Identify which cell holds the provided text, then report its (x, y) central coordinate. 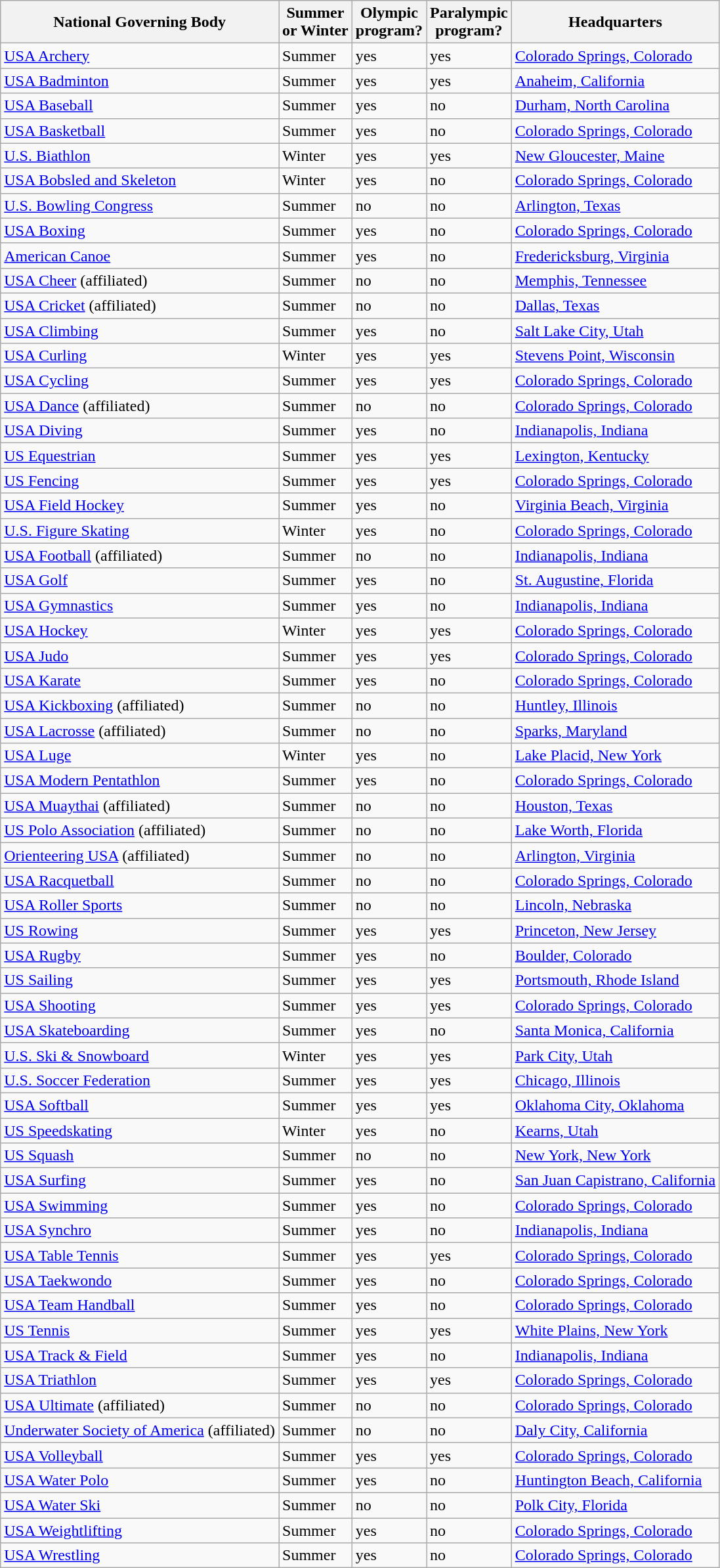
USA Track & Field (140, 1355)
USA Swimming (140, 1206)
Daly City, California (615, 1430)
Polk City, Florida (615, 1505)
USA Gymnastics (140, 605)
USA Triathlon (140, 1380)
Anaheim, California (615, 81)
National Governing Body (140, 22)
Durham, North Carolina (615, 106)
USA Taekwondo (140, 1280)
Olympic program? (389, 22)
USA Cricket (affiliated) (140, 305)
Memphis, Tennessee (615, 280)
USA Football (affiliated) (140, 555)
USA Luge (140, 756)
Lincoln, Nebraska (615, 905)
Huntington Beach, California (615, 1480)
Houston, Texas (615, 806)
US Equestrian (140, 456)
US Sailing (140, 980)
USA Shooting (140, 1005)
USA Curling (140, 356)
USA Boxing (140, 230)
USA Judo (140, 655)
US Rowing (140, 930)
Headquarters (615, 22)
USA Weightlifting (140, 1531)
Chicago, Illinois (615, 1080)
USA Racquetball (140, 881)
US Polo Association (affiliated) (140, 831)
USA Climbing (140, 330)
Dallas, Texas (615, 305)
USA Roller Sports (140, 905)
Lake Worth, Florida (615, 831)
Huntley, Illinois (615, 705)
USA Karate (140, 680)
USA Skateboarding (140, 1030)
Santa Monica, California (615, 1030)
USA Synchro (140, 1230)
U.S. Bowling Congress (140, 206)
New Gloucester, Maine (615, 156)
Paralympic program? (469, 22)
Kearns, Utah (615, 1130)
USA Surfing (140, 1181)
Virginia Beach, Virginia (615, 506)
USA Muaythai (affiliated) (140, 806)
USA Dance (affiliated) (140, 406)
USA Hockey (140, 630)
Underwater Society of America (affiliated) (140, 1430)
US Speedskating (140, 1130)
USA Golf (140, 580)
USA Badminton (140, 81)
USA Baseball (140, 106)
Portsmouth, Rhode Island (615, 980)
Stevens Point, Wisconsin (615, 356)
USA Ultimate (affiliated) (140, 1405)
US Tennis (140, 1330)
USA Volleyball (140, 1455)
Arlington, Virginia (615, 856)
USA Water Polo (140, 1480)
U.S. Ski & Snowboard (140, 1055)
Salt Lake City, Utah (615, 330)
US Fencing (140, 481)
USA Softball (140, 1105)
USA Archery (140, 56)
Fredericksburg, Virginia (615, 255)
Oklahoma City, Oklahoma (615, 1105)
USA Field Hockey (140, 506)
USA Bobsled and Skeleton (140, 181)
U.S. Soccer Federation (140, 1080)
U.S. Figure Skating (140, 531)
Boulder, Colorado (615, 955)
USA Diving (140, 431)
Summer or Winter (316, 22)
USA Wrestling (140, 1556)
Princeton, New Jersey (615, 930)
Park City, Utah (615, 1055)
New York, New York (615, 1156)
White Plains, New York (615, 1330)
Lake Placid, New York (615, 756)
USA Basketball (140, 131)
San Juan Capistrano, California (615, 1181)
USA Table Tennis (140, 1255)
Sparks, Maryland (615, 731)
Lexington, Kentucky (615, 456)
USA Rugby (140, 955)
U.S. Biathlon (140, 156)
USA Lacrosse (affiliated) (140, 731)
American Canoe (140, 255)
US Squash (140, 1156)
USA Modern Pentathlon (140, 781)
St. Augustine, Florida (615, 580)
USA Water Ski (140, 1505)
USA Team Handball (140, 1305)
USA Cycling (140, 381)
USA Kickboxing (affiliated) (140, 705)
Orienteering USA (affiliated) (140, 856)
Arlington, Texas (615, 206)
USA Cheer (affiliated) (140, 280)
